Provide the (X, Y) coordinate of the cell's center where the given text is located.  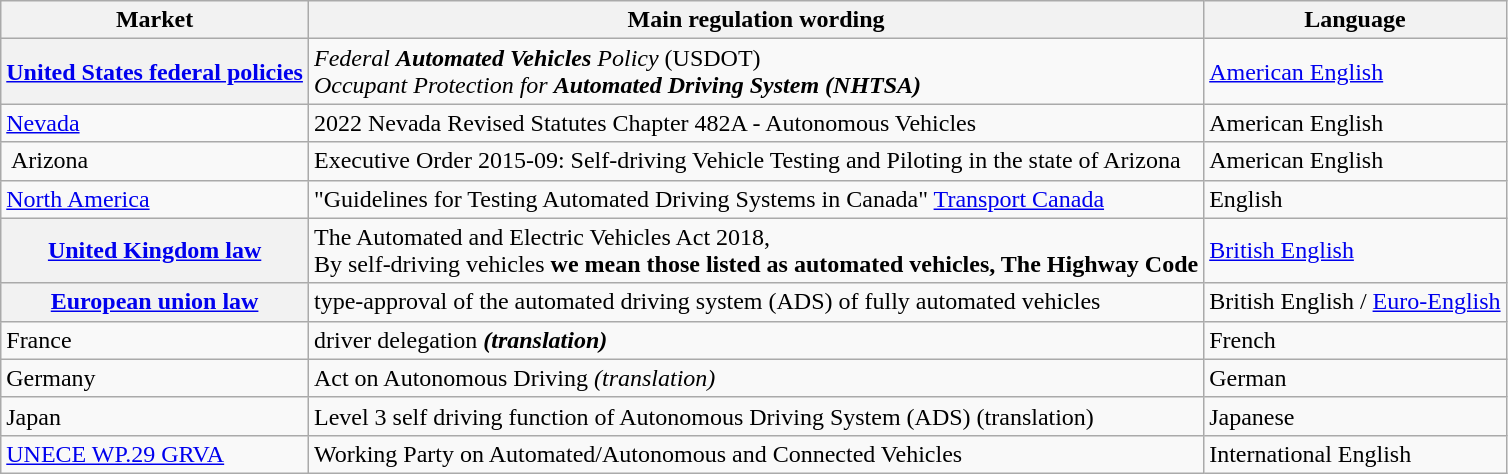
International English (1355, 454)
Germany (155, 378)
English (1355, 199)
Arizona (155, 161)
British English (1355, 250)
United States federal policies (155, 72)
"Guidelines for Testing Automated Driving Systems in Canada" Transport Canada (756, 199)
Market (155, 20)
Executive Order 2015-09: Self-driving Vehicle Testing and Piloting in the state of Arizona (756, 161)
Act on Autonomous Driving (translation) (756, 378)
French (1355, 340)
German (1355, 378)
type-approval of the automated driving system (ADS) of fully automated vehicles (756, 302)
Japanese (1355, 416)
2022 Nevada Revised Statutes Chapter 482A - Autonomous Vehicles (756, 123)
British English / Euro-English (1355, 302)
driver delegation (translation) (756, 340)
Japan (155, 416)
The Automated and Electric Vehicles Act 2018, By self-driving vehicles we mean those listed as automated vehicles, The Highway Code (756, 250)
European union law (155, 302)
Language (1355, 20)
North America (155, 199)
Working Party on Automated/Autonomous and Connected Vehicles (756, 454)
United Kingdom law (155, 250)
Main regulation wording (756, 20)
Level 3 self driving function of Autonomous Driving System (ADS) (translation) (756, 416)
Federal Automated Vehicles Policy (USDOT) Occupant Protection for Automated Driving System (NHTSA) (756, 72)
UNECE WP.29 GRVA (155, 454)
France (155, 340)
Nevada (155, 123)
